Scan for the cell matching the given text and deliver its [X, Y] coordinate at center. 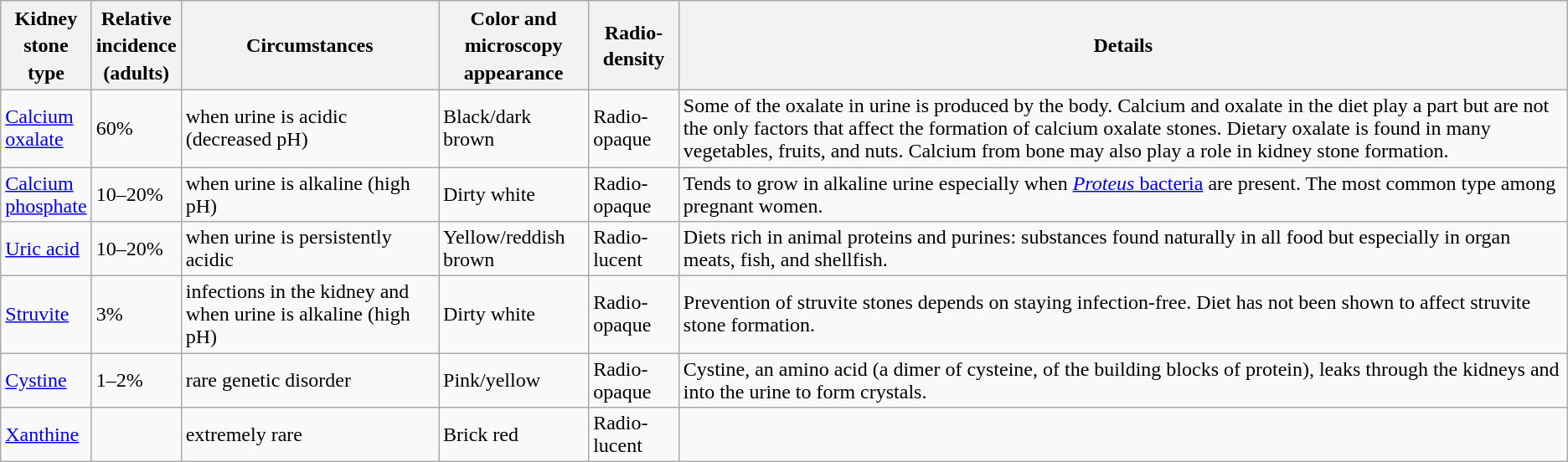
when urine is persistently acidic [310, 249]
rare genetic disorder [310, 380]
Yellow/reddish brown [514, 249]
Relativeincidence(adults) [136, 45]
Tends to grow in alkaline urine especially when Proteus bacteria are present. The most common type among pregnant women. [1122, 194]
Diets rich in animal proteins and purines: substances found naturally in all food but especially in organ meats, fish, and shellfish. [1122, 249]
Struvite [46, 315]
extremely rare [310, 435]
Black/dark brown [514, 129]
when urine is alkaline (high pH) [310, 194]
Radio-density [634, 45]
Calciumphosphate [46, 194]
60% [136, 129]
Brick red [514, 435]
Circumstances [310, 45]
Kidneystonetype [46, 45]
infections in the kidney and when urine is alkaline (high pH) [310, 315]
when urine is acidic (decreased pH) [310, 129]
Xanthine [46, 435]
Calciumoxalate [46, 129]
Color andmicroscopyappearance [514, 45]
3% [136, 315]
1–2% [136, 380]
Cystine [46, 380]
Prevention of struvite stones depends on staying infection-free. Diet has not been shown to affect struvite stone formation. [1122, 315]
Pink/yellow [514, 380]
Cystine, an amino acid (a dimer of cysteine, of the building blocks of protein), leaks through the kidneys and into the urine to form crystals. [1122, 380]
Uric acid [46, 249]
Details [1122, 45]
